Return the [X, Y] coordinate for the center point of the cell that contains the specified text.  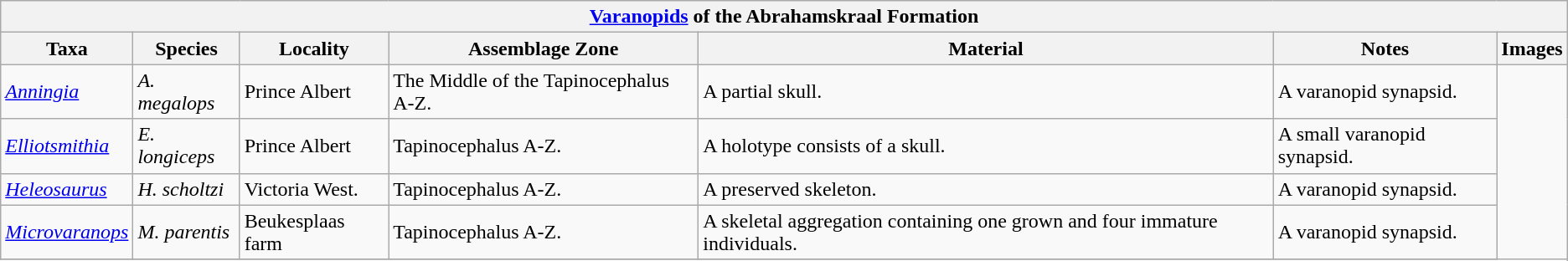
A small varanopid synapsid. [1385, 146]
Varanopids of the Abrahamskraal Formation [784, 17]
Images [1532, 49]
Victoria West. [314, 189]
A. megalops [186, 92]
Microvaranops [67, 233]
Elliotsmithia [67, 146]
A holotype consists of a skull. [986, 146]
Taxa [67, 49]
The Middle of the Tapinocephalus A-Z. [544, 92]
Locality [314, 49]
Material [986, 49]
Species [186, 49]
E. longiceps [186, 146]
Assemblage Zone [544, 49]
A partial skull. [986, 92]
Beukesplaas farm [314, 233]
Anningia [67, 92]
M. parentis [186, 233]
Heleosaurus [67, 189]
H. scholtzi [186, 189]
A skeletal aggregation containing one grown and four immature individuals. [986, 233]
A preserved skeleton. [986, 189]
Notes [1385, 49]
